From the cell containing the given text, extract its center point as [x, y] coordinate. 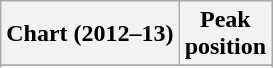
Peakposition [225, 34]
Chart (2012–13) [90, 34]
